Return (x, y) of the center of cell containing provided text 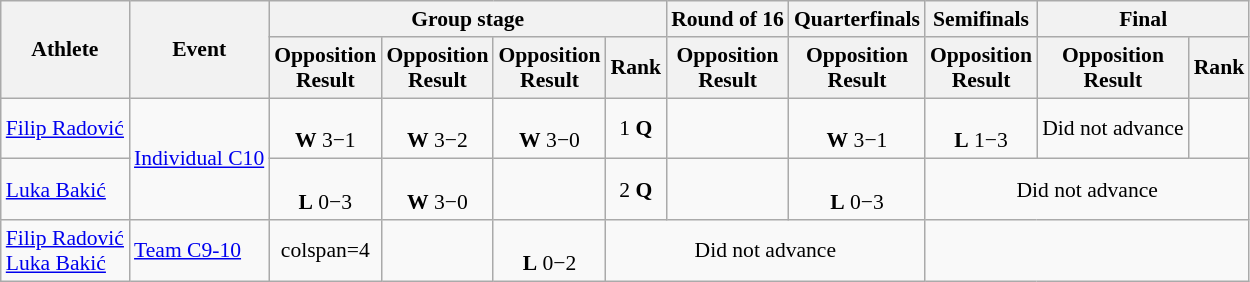
Final (1143, 19)
1 Q (636, 128)
2 Q (636, 190)
Group stage (468, 19)
W 3−2 (437, 128)
Team C9-10 (199, 250)
Quarterfinals (857, 19)
Individual C10 (199, 159)
Filip RadovićLuka Bakić (65, 250)
Filip Radović (65, 128)
Semifinals (981, 19)
Luka Bakić (65, 190)
colspan=4 (325, 250)
L 1−3 (981, 128)
Athlete (65, 50)
Round of 16 (728, 19)
L 0−2 (549, 250)
Event (199, 50)
